Detect which cell encompasses the target text, then output its [x, y] center coordinate. 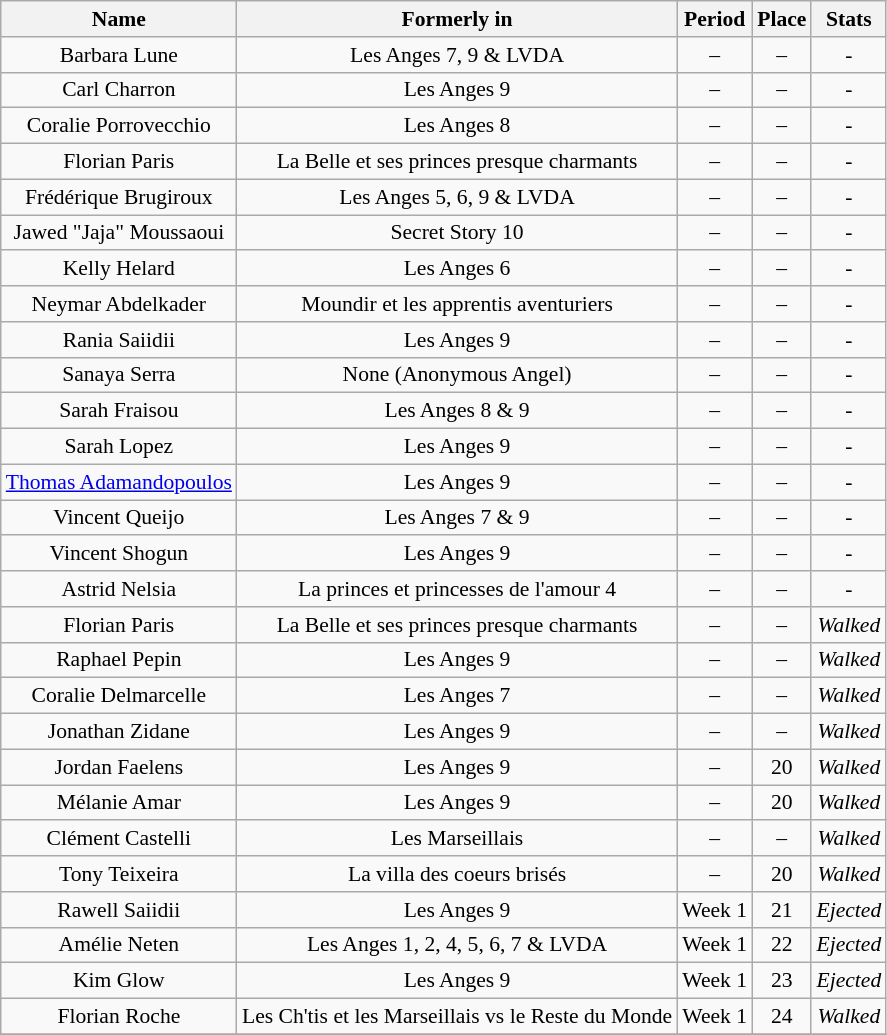
Name [119, 19]
Period [714, 19]
Stats [848, 19]
Moundir et les apprentis aventuriers [457, 304]
Les Anges 8 & 9 [457, 411]
24 [782, 1017]
Jonathan Zidane [119, 732]
Kelly Helard [119, 269]
Florian Roche [119, 1017]
None (Anonymous Angel) [457, 375]
23 [782, 981]
Coralie Delmarcelle [119, 696]
Tony Teixeira [119, 874]
Frédérique Brugiroux [119, 197]
Rania Saiidii [119, 340]
Les Anges 7, 9 & LVDA [457, 55]
Sarah Lopez [119, 447]
Clément Castelli [119, 839]
Carl Charron [119, 90]
Les Anges 7 & 9 [457, 518]
Thomas Adamandopoulos [119, 482]
Les Anges 8 [457, 126]
Jawed "Jaja" Moussaoui [119, 233]
Neymar Abdelkader [119, 304]
Les Anges 5, 6, 9 & LVDA [457, 197]
La villa des coeurs brisés [457, 874]
Sanaya Serra [119, 375]
22 [782, 945]
Coralie Porrovecchio [119, 126]
La princes et princesses de l'amour 4 [457, 589]
Les Anges 1, 2, 4, 5, 6, 7 & LVDA [457, 945]
Amélie Neten [119, 945]
21 [782, 910]
Vincent Queijo [119, 518]
Les Marseillais [457, 839]
Kim Glow [119, 981]
Les Anges 6 [457, 269]
Rawell Saiidii [119, 910]
Les Ch'tis et les Marseillais vs le Reste du Monde [457, 1017]
Raphael Pepin [119, 660]
Jordan Faelens [119, 767]
Mélanie Amar [119, 803]
Barbara Lune [119, 55]
Secret Story 10 [457, 233]
Formerly in [457, 19]
Les Anges 7 [457, 696]
Astrid Nelsia [119, 589]
Sarah Fraisou [119, 411]
Vincent Shogun [119, 554]
Place [782, 19]
